Identify which cell holds the provided text, then report its [x, y] central coordinate. 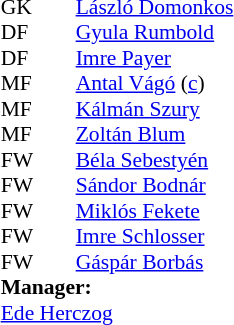
Imre Schlosser [155, 237]
Sándor Bodnár [155, 185]
Antal Vágó (c) [155, 83]
Béla Sebestyén [155, 160]
Gáspár Borbás [155, 262]
Zoltán Blum [155, 135]
Kálmán Szury [155, 109]
Imre Payer [155, 58]
Miklós Fekete [155, 211]
Manager: [118, 287]
Gyula Rumbold [155, 33]
